Output the (x, y) coordinate of the center of the cell containing the given text.  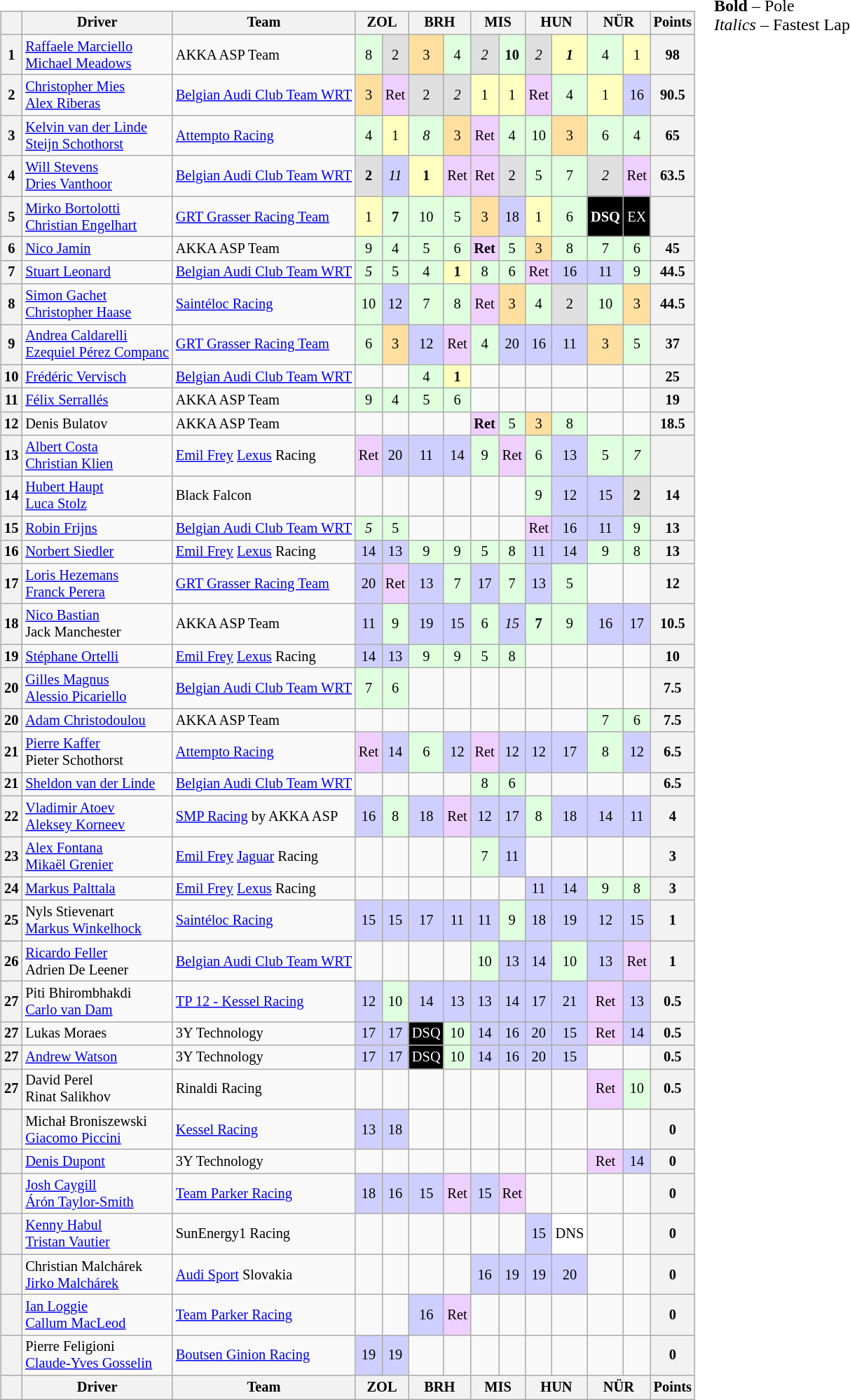
Kenny Habul Tristan Vautier (97, 1234)
18.5 (673, 424)
Norbert Siedler (97, 552)
Michał Broniszewski Giacomo Piccini (97, 1129)
Pierre Feligioni Claude-Yves Gosselin (97, 1355)
Adam Christodoulou (97, 720)
Black Falcon (263, 496)
Rinaldi Racing (263, 1089)
Loris Hezemans Franck Perera (97, 584)
Audi Sport Slovakia (263, 1275)
Denis Bulatov (97, 424)
24 (11, 889)
Andrea Caldarelli Ezequiel Pérez Companc (97, 345)
Stuart Leonard (97, 272)
22 (11, 816)
Nico Bastian Jack Manchester (97, 624)
Hubert Haupt Luca Stolz (97, 496)
Nyls Stievenart Markus Winkelhock (97, 920)
Sheldon van der Linde (97, 784)
Mirko Bortolotti Christian Engelhart (97, 217)
Raffaele Marciello Michael Meadows (97, 55)
EX (637, 217)
Félix Serrallés (97, 400)
Stéphane Ortelli (97, 656)
Gilles Magnus Alessio Picariello (97, 688)
Simon Gachet Christopher Haase (97, 304)
DNS (570, 1234)
TP 12 - Kessel Racing (263, 1002)
Ian Loggie Callum MacLeod (97, 1315)
45 (673, 249)
26 (11, 961)
Kelvin van der Linde Steijn Schothorst (97, 136)
10.5 (673, 624)
Will Stevens Dries Vanthoor (97, 176)
Lukas Moraes (97, 1033)
Piti Bhirombhakdi Carlo van Dam (97, 1002)
Ricardo Feller Adrien De Leener (97, 961)
Markus Palttala (97, 889)
Andrew Watson (97, 1057)
David Perel Rinat Salikhov (97, 1089)
90.5 (673, 95)
Denis Dupont (97, 1162)
SunEnergy1 Racing (263, 1234)
Alex Fontana Mikaël Grenier (97, 857)
Vladimir Atoev Aleksey Korneev (97, 816)
65 (673, 136)
Frédéric Vervisch (97, 376)
Pierre Kaffer Pieter Schothorst (97, 752)
Christian Malchárek Jirko Malchárek (97, 1275)
Albert Costa Christian Klien (97, 456)
Josh Caygill Árón Taylor-Smith (97, 1194)
Emil Frey Jaguar Racing (263, 857)
Kessel Racing (263, 1129)
Robin Frijns (97, 528)
SMP Racing by AKKA ASP (263, 816)
23 (11, 857)
98 (673, 55)
Boutsen Ginion Racing (263, 1355)
Nico Jamin (97, 249)
63.5 (673, 176)
37 (673, 345)
Christopher Mies Alex Riberas (97, 95)
